Return [X, Y] of the center of cell containing provided text 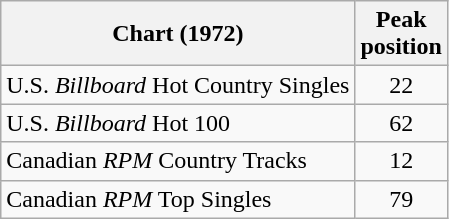
Canadian RPM Top Singles [178, 199]
U.S. Billboard Hot 100 [178, 123]
79 [401, 199]
62 [401, 123]
22 [401, 85]
12 [401, 161]
U.S. Billboard Hot Country Singles [178, 85]
Peakposition [401, 34]
Canadian RPM Country Tracks [178, 161]
Chart (1972) [178, 34]
